Determine the [x, y] coordinate at the center of the cell enclosing the given text.  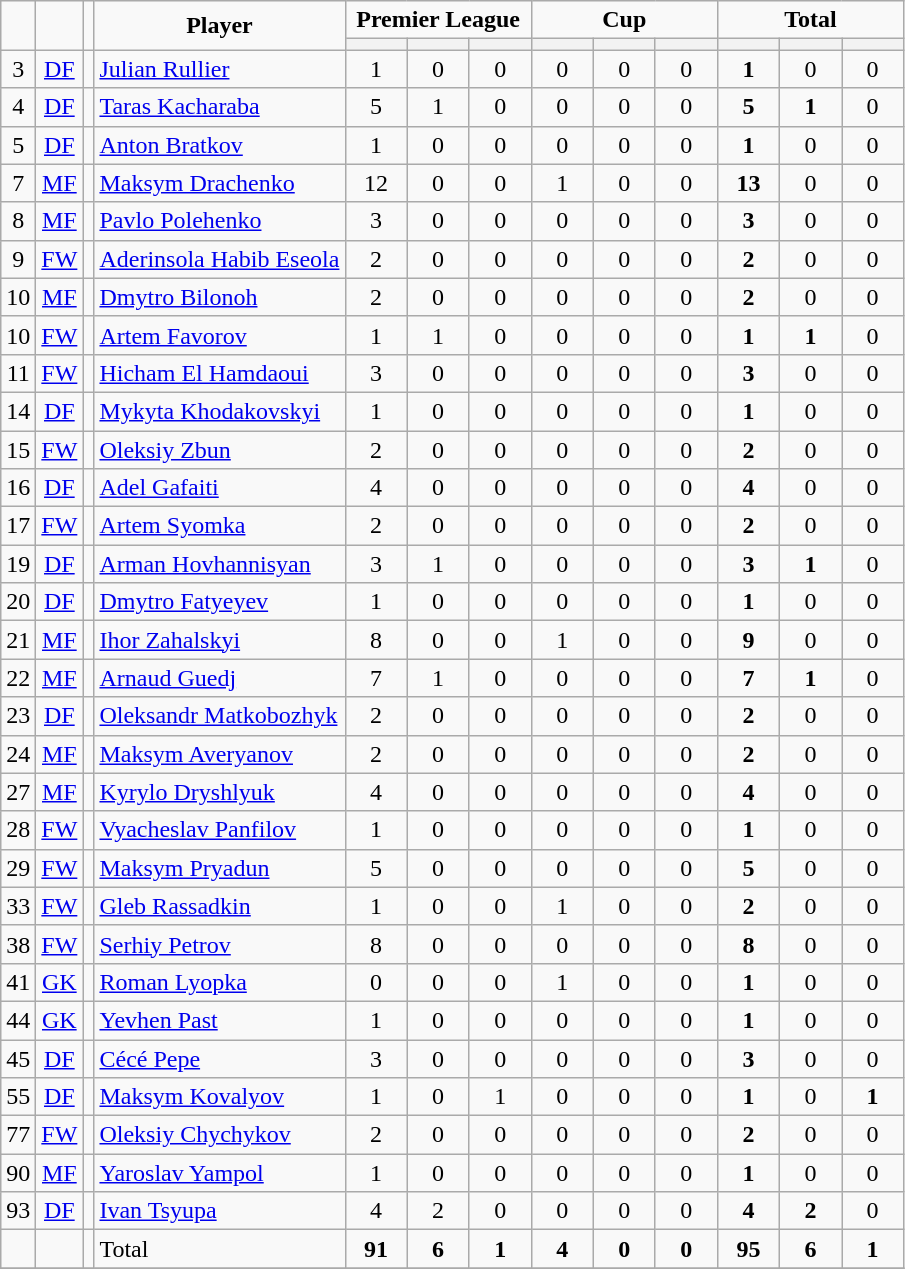
27 [18, 792]
12 [376, 183]
13 [748, 183]
21 [18, 640]
Anton Bratkov [220, 145]
Arnaud Guedj [220, 678]
Hicham El Hamdaoui [220, 373]
Maksym Pryadun [220, 868]
17 [18, 526]
Gleb Rassadkin [220, 906]
Maksym Averyanov [220, 754]
19 [18, 564]
44 [18, 1020]
Taras Kacharaba [220, 107]
Arman Hovhannisyan [220, 564]
14 [18, 411]
Aderinsola Habib Eseola [220, 259]
95 [748, 1249]
Adel Gafaiti [220, 488]
Maksym Kovalyov [220, 1097]
91 [376, 1249]
20 [18, 602]
Mykyta Khodakovskyi [220, 411]
Ihor Zahalskyi [220, 640]
55 [18, 1097]
15 [18, 449]
45 [18, 1059]
Cup [624, 20]
Serhiy Petrov [220, 944]
77 [18, 1135]
Player [220, 26]
11 [18, 373]
Dmytro Fatyeyev [220, 602]
24 [18, 754]
22 [18, 678]
Kyrylo Dryshlyuk [220, 792]
Maksym Drachenko [220, 183]
Yevhen Past [220, 1020]
Roman Lyopka [220, 982]
41 [18, 982]
16 [18, 488]
93 [18, 1211]
33 [18, 906]
Premier League [438, 20]
Vyacheslav Panfilov [220, 830]
90 [18, 1173]
Artem Favorov [220, 335]
29 [18, 868]
Julian Rullier [220, 69]
28 [18, 830]
23 [18, 716]
38 [18, 944]
Oleksandr Matkobozhyk [220, 716]
Ivan Tsyupa [220, 1211]
Yaroslav Yampol [220, 1173]
Cécé Pepe [220, 1059]
Oleksiy Zbun [220, 449]
Pavlo Polehenko [220, 221]
Artem Syomka [220, 526]
Dmytro Bilonoh [220, 297]
Oleksiy Chychykov [220, 1135]
